Provide the [X, Y] coordinate of the cell's center where the given text is located.  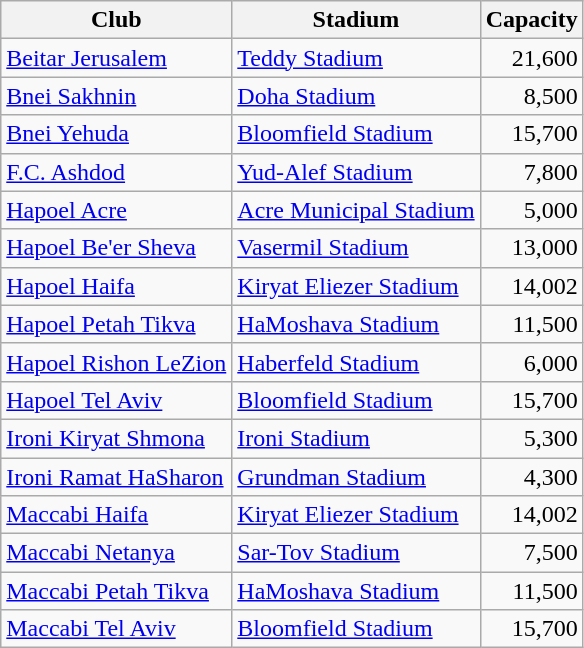
5,300 [532, 438]
Bnei Sakhnin [116, 96]
21,600 [532, 58]
Hapoel Haifa [116, 286]
7,500 [532, 553]
Beitar Jerusalem [116, 58]
Club [116, 20]
Ironi Ramat HaSharon [116, 477]
Maccabi Haifa [116, 515]
Doha Stadium [356, 96]
Sar-Tov Stadium [356, 553]
Ironi Kiryat Shmona [116, 438]
Maccabi Netanya [116, 553]
8,500 [532, 96]
Bnei Yehuda [116, 134]
Hapoel Rishon LeZion [116, 362]
Ironi Stadium [356, 438]
Maccabi Tel Aviv [116, 629]
Yud-Alef Stadium [356, 172]
5,000 [532, 210]
4,300 [532, 477]
Maccabi Petah Tikva [116, 591]
Haberfeld Stadium [356, 362]
Stadium [356, 20]
Acre Municipal Stadium [356, 210]
Grundman Stadium [356, 477]
Vasermil Stadium [356, 248]
Hapoel Be'er Sheva [116, 248]
F.C. Ashdod [116, 172]
Capacity [532, 20]
6,000 [532, 362]
Hapoel Acre [116, 210]
Teddy Stadium [356, 58]
Hapoel Tel Aviv [116, 400]
Hapoel Petah Tikva [116, 324]
13,000 [532, 248]
7,800 [532, 172]
